Determine the (X, Y) coordinate at the center of the cell enclosing the given text.  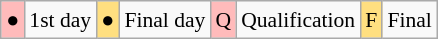
Final (410, 20)
Qualification (298, 20)
1st day (60, 20)
Q (223, 20)
F (371, 20)
Final day (164, 20)
